For the text-containing cell, return its midpoint in [X, Y] coordinate format. 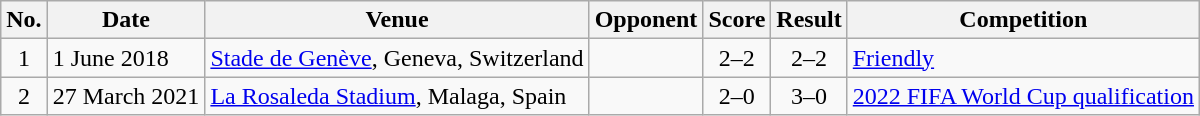
2022 FIFA World Cup qualification [1023, 96]
Score [737, 20]
1 June 2018 [126, 58]
Venue [397, 20]
Stade de Genève, Geneva, Switzerland [397, 58]
Result [809, 20]
Friendly [1023, 58]
3–0 [809, 96]
2 [24, 96]
Competition [1023, 20]
Opponent [646, 20]
Date [126, 20]
27 March 2021 [126, 96]
No. [24, 20]
1 [24, 58]
2–0 [737, 96]
La Rosaleda Stadium, Malaga, Spain [397, 96]
